Output the [X, Y] coordinate of the center of the cell containing the given text.  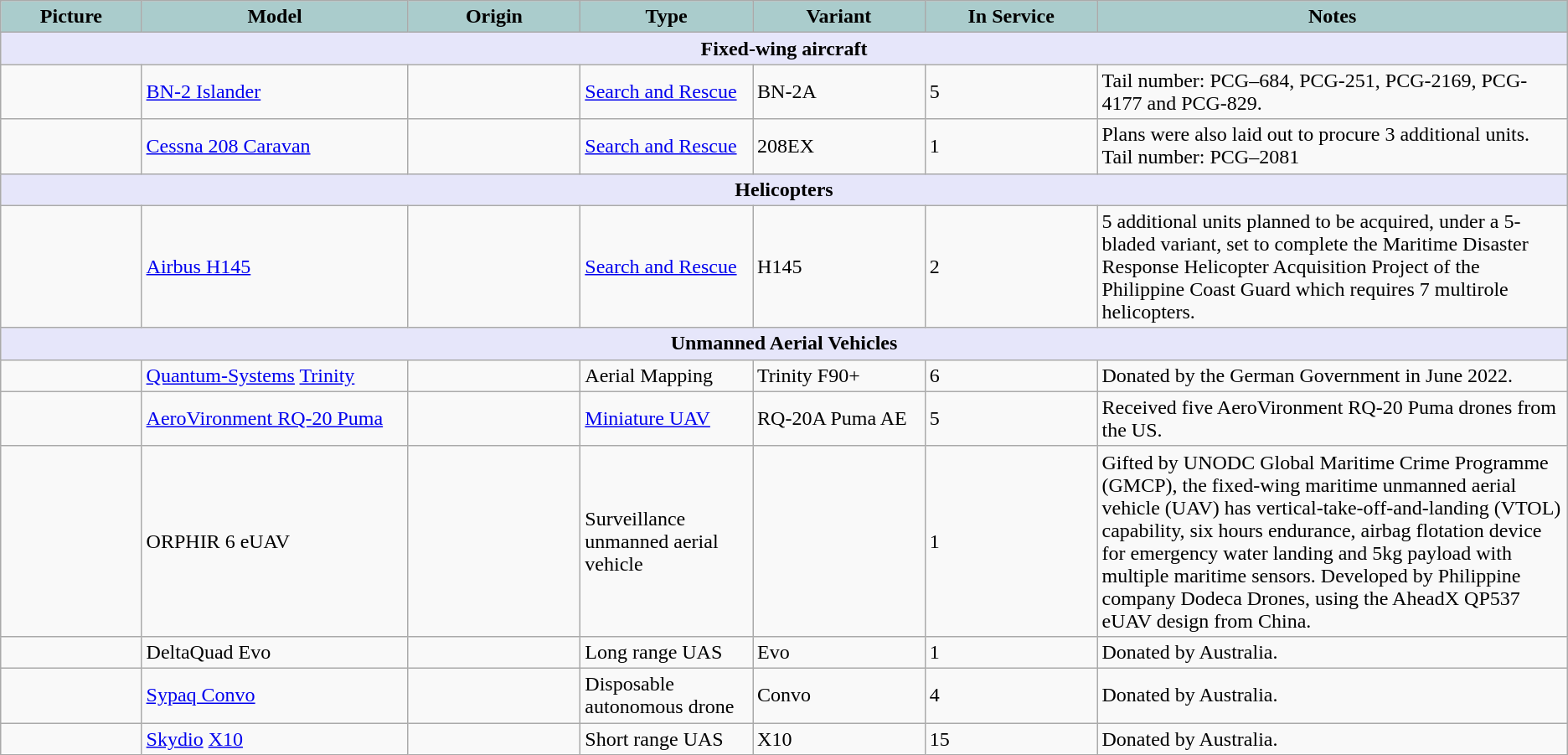
Donated by the German Government in June 2022. [1332, 375]
In Service [1011, 17]
Cessna 208 Caravan [275, 146]
Miniature UAV [667, 419]
Picture [71, 17]
208EX [839, 146]
H145 [839, 266]
Short range UAS [667, 738]
RQ-20A Puma AE [839, 419]
Surveillance unmanned aerial vehicle [667, 541]
Quantum-Systems Trinity [275, 375]
ORPHIR 6 eUAV [275, 541]
15 [1011, 738]
BN-2 Islander [275, 92]
Notes [1332, 17]
4 [1011, 696]
X10 [839, 738]
Tail number: PCG–684, PCG-251, PCG-2169, PCG-4177 and PCG-829. [1332, 92]
Variant [839, 17]
6 [1011, 375]
Trinity F90+ [839, 375]
Airbus H145 [275, 266]
Plans were also laid out to procure 3 additional units.Tail number: PCG–2081 [1332, 146]
Type [667, 17]
Aerial Mapping [667, 375]
Long range UAS [667, 652]
Model [275, 17]
Fixed-wing aircraft [784, 49]
BN-2A [839, 92]
AeroVironment RQ-20 Puma [275, 419]
Convo [839, 696]
Disposable autonomous drone [667, 696]
Received five AeroVironment RQ-20 Puma drones from the US. [1332, 419]
Origin [494, 17]
Evo [839, 652]
2 [1011, 266]
Unmanned Aerial Vehicles [784, 344]
Helicopters [784, 189]
Sypaq Convo [275, 696]
Skydio X10 [275, 738]
DeltaQuad Evo [275, 652]
